Search for the cell housing the specified text and yield its (x, y) center coordinate. 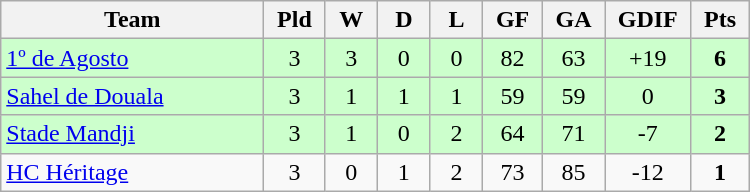
D (404, 20)
W (352, 20)
GF (513, 20)
Sahel de Douala (132, 96)
82 (513, 58)
Pld (294, 20)
GDIF (648, 20)
-7 (648, 134)
GA (573, 20)
Team (132, 20)
HC Héritage (132, 172)
63 (573, 58)
1º de Agosto (132, 58)
73 (513, 172)
64 (513, 134)
6 (720, 58)
Pts (720, 20)
L (456, 20)
85 (573, 172)
-12 (648, 172)
Stade Mandji (132, 134)
71 (573, 134)
+19 (648, 58)
